Find where the given text appears and provide that cell's center as [x, y] coordinate. 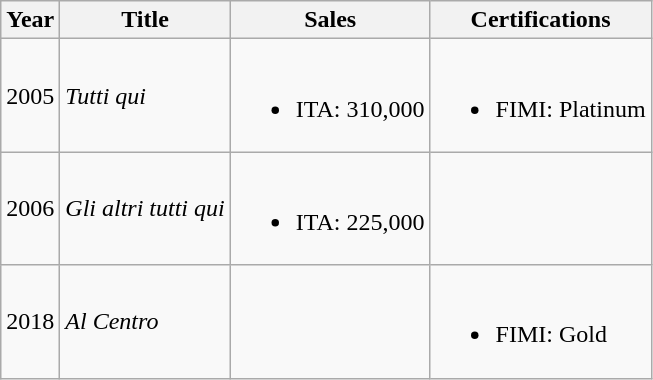
FIMI: Platinum [540, 96]
Tutti qui [145, 96]
Year [30, 20]
2006 [30, 208]
2005 [30, 96]
FIMI: Gold [540, 322]
ITA: 225,000 [330, 208]
Gli altri tutti qui [145, 208]
Al Centro [145, 322]
Title [145, 20]
2018 [30, 322]
ITA: 310,000 [330, 96]
Certifications [540, 20]
Sales [330, 20]
